Pinpoint the cell where the given text exists, returning its [x, y] midpoint coordinate. 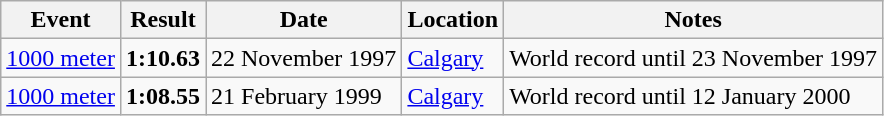
Event [61, 20]
Result [162, 20]
World record until 23 November 1997 [694, 58]
1:10.63 [162, 58]
Location [453, 20]
Date [304, 20]
1:08.55 [162, 96]
21 February 1999 [304, 96]
World record until 12 January 2000 [694, 96]
22 November 1997 [304, 58]
Notes [694, 20]
